For the text-containing cell, return its midpoint in [X, Y] coordinate format. 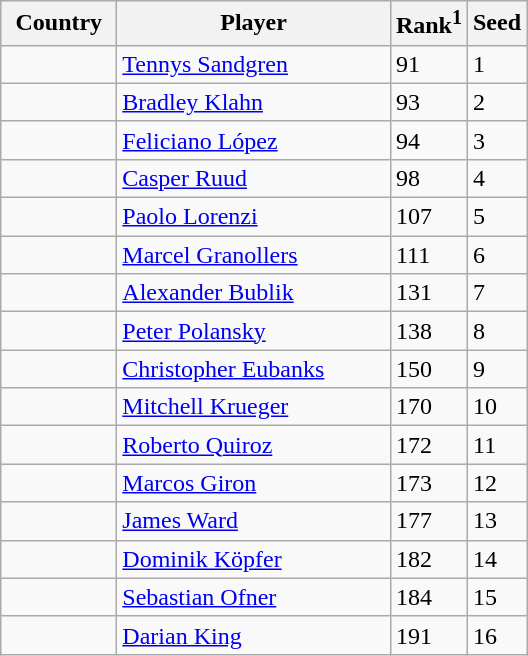
Alexander Bublik [254, 293]
107 [428, 217]
Casper Ruud [254, 178]
1 [496, 64]
11 [496, 445]
Country [59, 24]
4 [496, 178]
12 [496, 483]
93 [428, 102]
184 [428, 597]
16 [496, 635]
15 [496, 597]
150 [428, 369]
Dominik Köpfer [254, 559]
Bradley Klahn [254, 102]
Peter Polansky [254, 331]
8 [496, 331]
13 [496, 521]
94 [428, 140]
172 [428, 445]
9 [496, 369]
7 [496, 293]
Marcos Giron [254, 483]
Roberto Quiroz [254, 445]
Rank1 [428, 24]
Tennys Sandgren [254, 64]
111 [428, 255]
Christopher Eubanks [254, 369]
131 [428, 293]
5 [496, 217]
3 [496, 140]
James Ward [254, 521]
Paolo Lorenzi [254, 217]
98 [428, 178]
173 [428, 483]
177 [428, 521]
Seed [496, 24]
14 [496, 559]
138 [428, 331]
91 [428, 64]
Darian King [254, 635]
6 [496, 255]
Player [254, 24]
182 [428, 559]
2 [496, 102]
Sebastian Ofner [254, 597]
191 [428, 635]
170 [428, 407]
Marcel Granollers [254, 255]
Mitchell Krueger [254, 407]
Feliciano López [254, 140]
10 [496, 407]
